Output the [X, Y] coordinate of the center of the cell containing the given text.  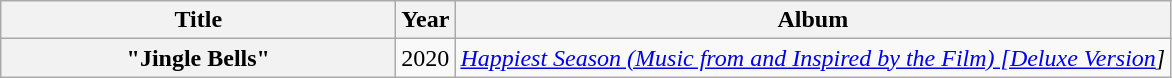
Year [426, 20]
Happiest Season (Music from and Inspired by the Film) [Deluxe Version] [813, 58]
Album [813, 20]
2020 [426, 58]
"Jingle Bells" [198, 58]
Title [198, 20]
